Output the [X, Y] coordinate of the center of the cell containing the given text.  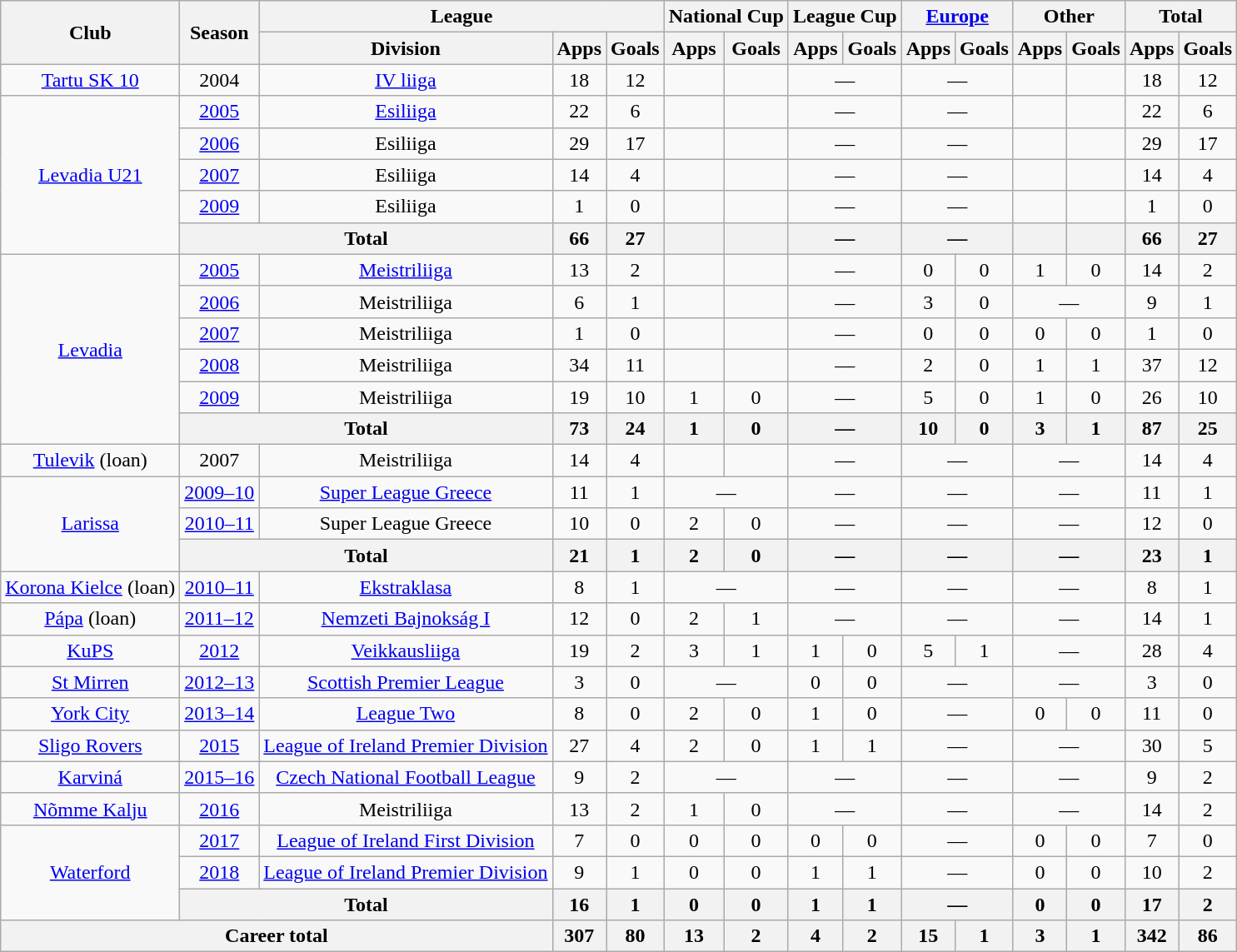
2012–13 [220, 682]
16 [579, 904]
2017 [220, 840]
Club [90, 32]
26 [1151, 397]
23 [1151, 556]
St Mirren [90, 682]
National Cup [726, 17]
34 [579, 365]
2012 [220, 650]
League Two [406, 714]
Korona Kielce (loan) [90, 587]
80 [636, 936]
2004 [220, 80]
2008 [220, 365]
2016 [220, 809]
2015–16 [220, 777]
24 [636, 429]
IV liiga [406, 80]
15 [928, 936]
Division [406, 48]
2018 [220, 872]
Scottish Premier League [406, 682]
30 [1151, 745]
21 [579, 556]
2011–12 [220, 619]
2009–10 [220, 492]
Sligo Rovers [90, 745]
KuPS [90, 650]
Career total [277, 936]
Levadia [90, 349]
342 [1151, 936]
Tulevik (loan) [90, 461]
League of Ireland First Division [406, 840]
Levadia U21 [90, 175]
25 [1208, 429]
League [461, 17]
Larissa [90, 524]
307 [579, 936]
Karviná [90, 777]
Season [220, 32]
Czech National Football League [406, 777]
Ekstraklasa [406, 587]
2013–14 [220, 714]
28 [1151, 650]
League Cup [845, 17]
Veikkausliiga [406, 650]
Tartu SK 10 [90, 80]
87 [1151, 429]
Pápa (loan) [90, 619]
Nemzeti Bajnokság I [406, 619]
37 [1151, 365]
2015 [220, 745]
Nõmme Kalju [90, 809]
York City [90, 714]
Other [1069, 17]
73 [579, 429]
86 [1208, 936]
Europe [957, 17]
Waterford [90, 872]
